Provide the [X, Y] coordinate of the cell's center where the given text is located.  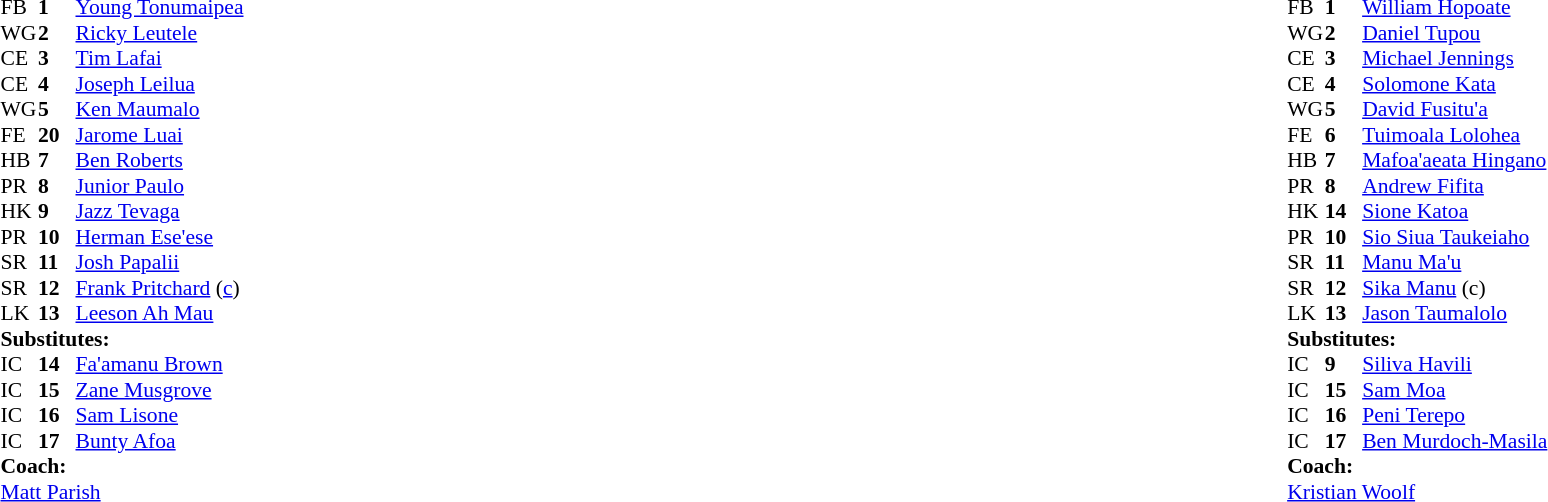
Daniel Tupou [1454, 33]
Mafoa'aeata Hingano [1454, 161]
Fa'amanu Brown [160, 365]
Sika Manu (c) [1454, 288]
Ben Roberts [160, 161]
Manu Ma'u [1454, 263]
20 [57, 135]
Sam Lisone [160, 415]
Sio Siua Taukeiaho [1454, 237]
Ken Maumalo [160, 109]
Leeson Ah Mau [160, 313]
Sione Katoa [1454, 211]
Ricky Leutele [160, 33]
Andrew Fifita [1454, 186]
Solomone Kata [1454, 84]
Joseph Leilua [160, 84]
Jason Taumalolo [1454, 313]
Zane Musgrove [160, 390]
Ben Murdoch-Masila [1454, 441]
Jarome Luai [160, 135]
David Fusitu'a [1454, 109]
6 [1344, 135]
Junior Paulo [160, 186]
Sam Moa [1454, 390]
Herman Ese'ese [160, 237]
Tuimoala Lolohea [1454, 135]
Josh Papalii [160, 263]
Tim Lafai [160, 59]
Michael Jennings [1454, 59]
Siliva Havili [1454, 365]
Peni Terepo [1454, 415]
Bunty Afoa [160, 441]
Frank Pritchard (c) [160, 288]
Jazz Tevaga [160, 211]
